Provide the (X, Y) coordinate of the cell's center where the given text is located.  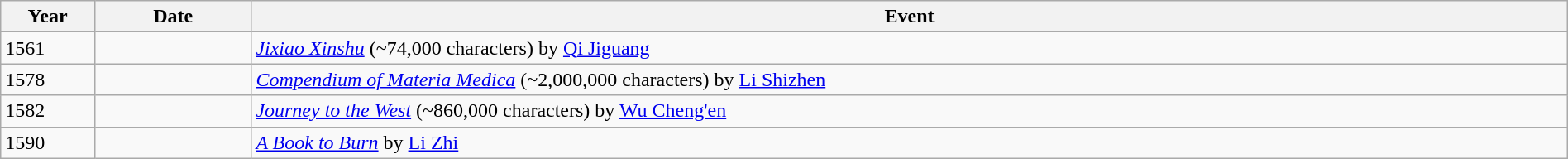
Jixiao Xinshu (~74,000 characters) by Qi Jiguang (910, 48)
Event (910, 17)
1578 (48, 79)
1590 (48, 142)
Year (48, 17)
Compendium of Materia Medica (~2,000,000 characters) by Li Shizhen (910, 79)
A Book to Burn by Li Zhi (910, 142)
1582 (48, 111)
Journey to the West (~860,000 characters) by Wu Cheng'en (910, 111)
Date (172, 17)
1561 (48, 48)
